Scan for the cell matching the given text and deliver its (X, Y) coordinate at center. 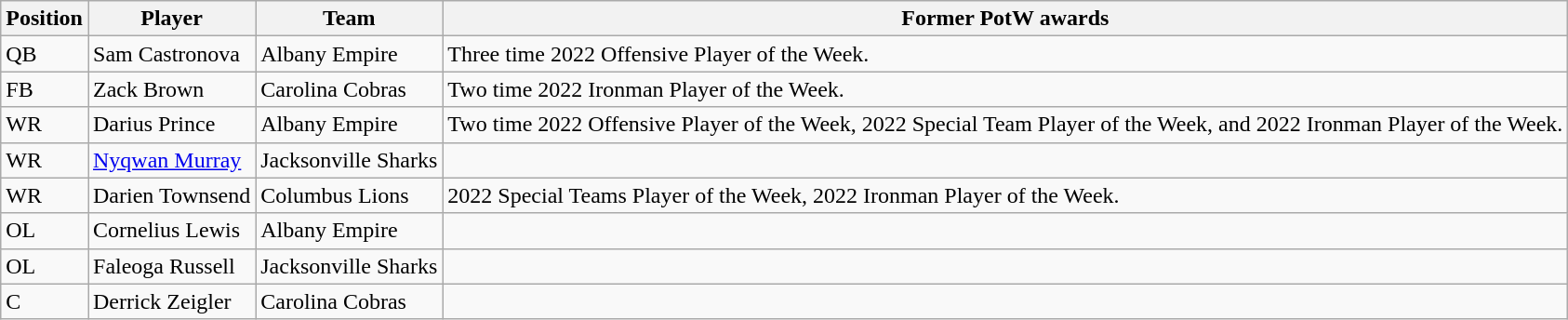
Position (45, 19)
Nyqwan Murray (171, 160)
Sam Castronova (171, 54)
Two time 2022 Ironman Player of the Week. (1005, 89)
Faleoga Russell (171, 266)
Darius Prince (171, 125)
Derrick Zeigler (171, 301)
Former PotW awards (1005, 19)
C (45, 301)
QB (45, 54)
Three time 2022 Offensive Player of the Week. (1005, 54)
2022 Special Teams Player of the Week, 2022 Ironman Player of the Week. (1005, 195)
Cornelius Lewis (171, 231)
Two time 2022 Offensive Player of the Week, 2022 Special Team Player of the Week, and 2022 Ironman Player of the Week. (1005, 125)
FB (45, 89)
Team (350, 19)
Columbus Lions (350, 195)
Darien Townsend (171, 195)
Player (171, 19)
Zack Brown (171, 89)
